Pinpoint the cell where the given text exists, returning its [x, y] midpoint coordinate. 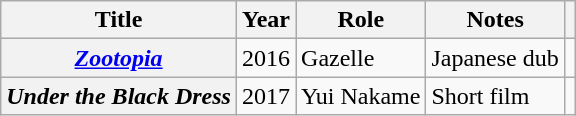
Title [119, 20]
Japanese dub [495, 58]
2016 [266, 58]
Notes [495, 20]
Role [361, 20]
Year [266, 20]
Short film [495, 96]
Zootopia [119, 58]
Under the Black Dress [119, 96]
Yui Nakame [361, 96]
2017 [266, 96]
Gazelle [361, 58]
